Return (x, y) of the center of cell containing provided text 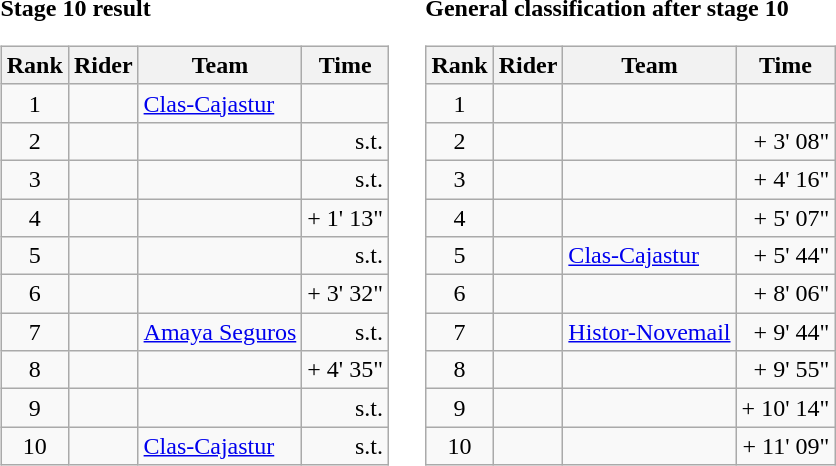
+ 3' 08" (786, 141)
+ 1' 13" (346, 217)
+ 4' 16" (786, 179)
Amaya Seguros (220, 332)
+ 8' 06" (786, 294)
+ 9' 44" (786, 332)
+ 5' 07" (786, 217)
+ 9' 55" (786, 370)
+ 11' 09" (786, 446)
+ 10' 14" (786, 408)
+ 5' 44" (786, 256)
Histor-Novemail (650, 332)
+ 4' 35" (346, 370)
+ 3' 32" (346, 294)
